Pinpoint the cell where the given text exists, returning its (X, Y) midpoint coordinate. 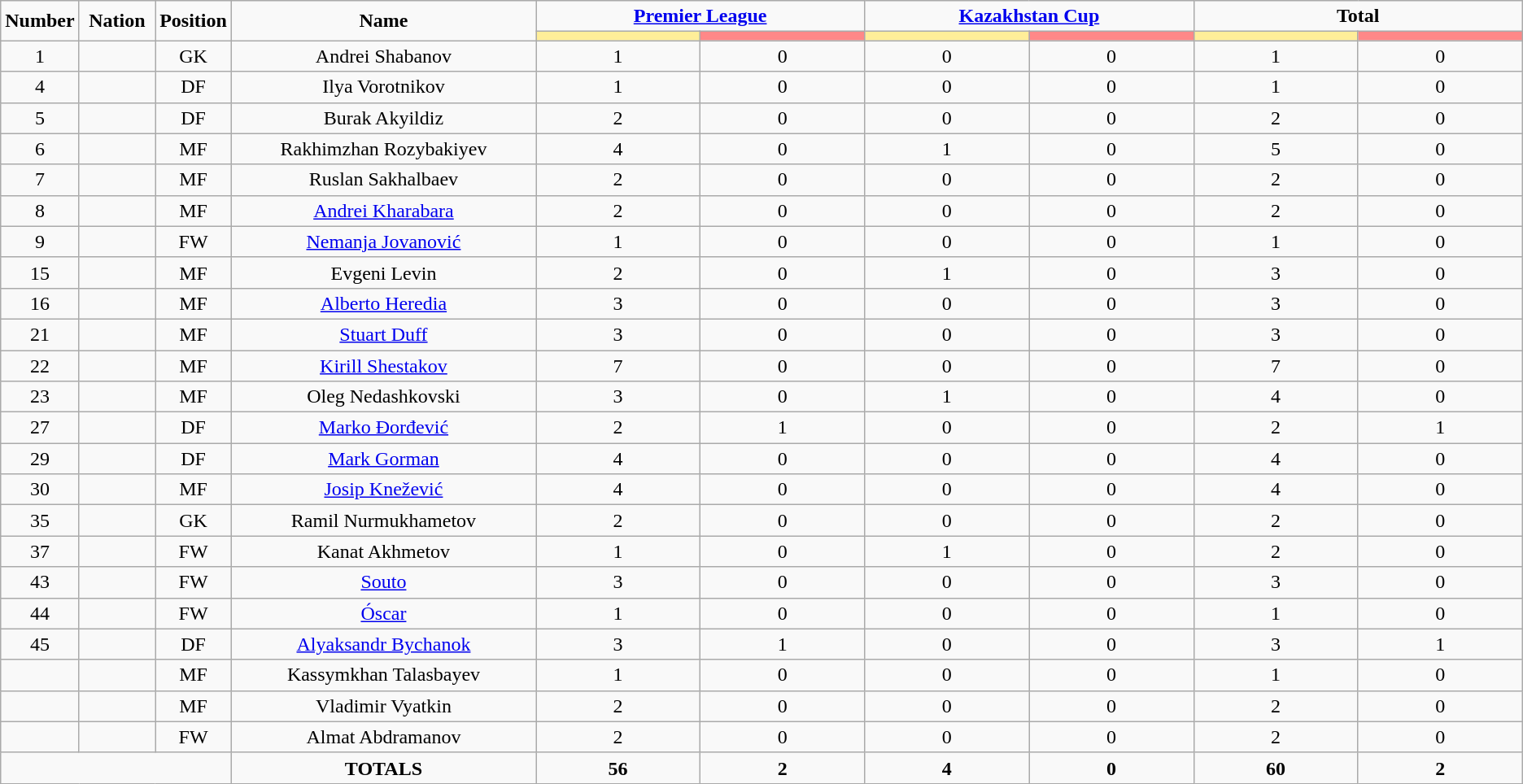
Position (194, 21)
Óscar (383, 613)
Rakhimzhan Rozybakiyev (383, 149)
Alyaksandr Bychanok (383, 644)
Nemanja Jovanović (383, 242)
Stuart Duff (383, 334)
37 (40, 551)
Ramil Nurmukhametov (383, 520)
44 (40, 613)
21 (40, 334)
22 (40, 365)
29 (40, 459)
43 (40, 582)
Vladimir Vyatkin (383, 706)
45 (40, 644)
Ilya Vorotnikov (383, 87)
Total (1358, 16)
Oleg Nedashkovski (383, 397)
Mark Gorman (383, 459)
Alberto Heredia (383, 303)
23 (40, 397)
8 (40, 211)
Andrei Shabanov (383, 56)
Premier League (700, 16)
Kanat Akhmetov (383, 551)
Number (40, 21)
Andrei Kharabara (383, 211)
Kazakhstan Cup (1029, 16)
35 (40, 520)
30 (40, 490)
Marko Đorđević (383, 428)
56 (617, 768)
Name (383, 21)
Kirill Shestakov (383, 365)
15 (40, 272)
Nation (117, 21)
27 (40, 428)
Kassymkhan Talasbayev (383, 675)
Burak Akyildiz (383, 118)
Souto (383, 582)
Evgeni Levin (383, 272)
Josip Knežević (383, 490)
Almat Abdramanov (383, 737)
9 (40, 242)
60 (1276, 768)
Ruslan Sakhalbaev (383, 180)
6 (40, 149)
16 (40, 303)
TOTALS (383, 768)
